Detect which cell encompasses the target text, then output its [x, y] center coordinate. 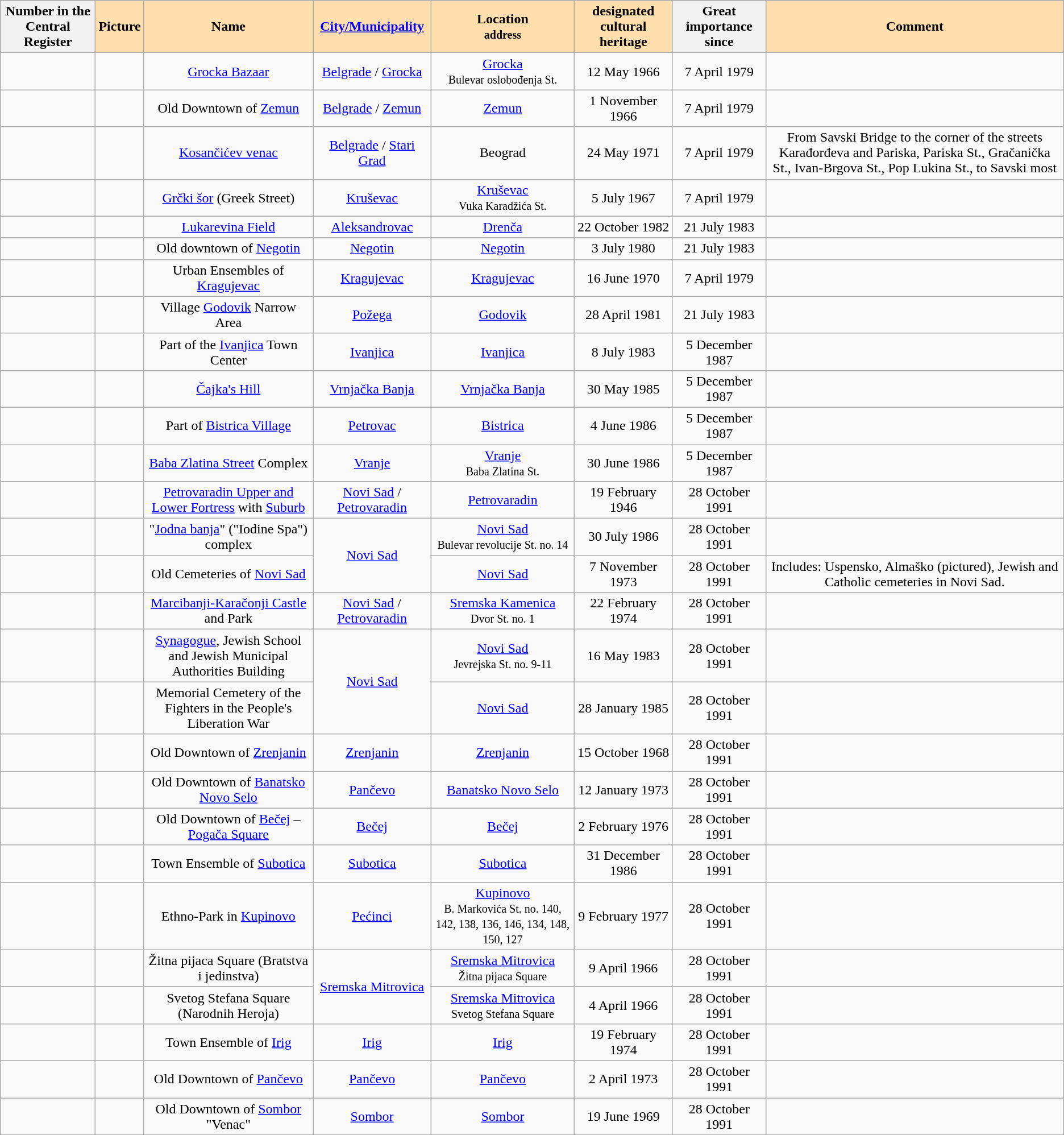
Includes: Uspensko, Almaško (pictured), Jewish and Catholic cemeteries in Novi Sad. [915, 574]
Petrovaradin [503, 500]
Baba Zlatina Street Complex [228, 463]
22 October 1982 [623, 227]
2 April 1973 [623, 1079]
Kosančićev venac [228, 153]
Great importance since [719, 27]
7 November 1973 [623, 574]
24 May 1971 [623, 153]
Petrovac [372, 425]
Old Downtown of Sombor "Venac" [228, 1116]
28 January 1985 [623, 708]
1 November 1966 [623, 108]
Bistrica [503, 425]
designated cultural heritage [623, 27]
Kruševac [372, 198]
Locationaddress [503, 27]
Memorial Cemetery of the Fighters in the People's Liberation War [228, 708]
Village Godovik Narrow Area [228, 315]
28 April 1981 [623, 315]
Zemun [503, 108]
9 April 1966 [623, 968]
16 May 1983 [623, 656]
3 July 1980 [623, 248]
Number in the Central Register [48, 27]
Urban Ensembles of Kragujevac [228, 277]
Čajka's Hill [228, 389]
Žitna pijaca Square (Bratstva i jedinstva) [228, 968]
9 February 1977 [623, 916]
Sremska MitrovicaSvetog Stefana Square [503, 1005]
Old Downtown of Pančevo [228, 1079]
Synagogue, Jewish School and Jewish Municipal Authorities Building [228, 656]
Beograd [503, 153]
30 June 1986 [623, 463]
Grocka Bazaar [228, 72]
VranjeBaba Zlatina St. [503, 463]
Belgrade / Grocka [372, 72]
Part of Bistrica Village [228, 425]
5 July 1967 [623, 198]
4 June 1986 [623, 425]
Old Downtown of Zemun [228, 108]
15 October 1968 [623, 753]
Aleksandrovac [372, 227]
Ethno-Park in Kupinovo [228, 916]
GrockaBulevar oslobođenja St. [503, 72]
2 February 1976 [623, 827]
From Savski Bridge to the corner of the streets Karađorđeva and Pariska, Pariska St., Gračanička St., Ivan-Brgova St., Pop Lukina St., to Savski most [915, 153]
22 February 1974 [623, 611]
KruševacVuka Karadžića St. [503, 198]
KupinovoB. Markovića St. no. 140, 142, 138, 136, 146, 134, 148, 150, 127 [503, 916]
19 February 1974 [623, 1042]
Godovik [503, 315]
Petrovaradin Upper and Lower Fortress with Suburb [228, 500]
Town Ensemble of Subotica [228, 863]
Town Ensemble of Irig [228, 1042]
Marcibanji-Karačonji Castle and Park [228, 611]
Sremska MitrovicaŽitna pijaca Square [503, 968]
Banatsko Novo Selo [503, 789]
30 July 1986 [623, 537]
Sremska KamenicaDvor St. no. 1 [503, 611]
12 January 1973 [623, 789]
Old Cemeteries of Novi Sad [228, 574]
19 February 1946 [623, 500]
Drenča [503, 227]
Lukarevina Field [228, 227]
Novi SadJevrejska St. no. 9-11 [503, 656]
City/Municipality [372, 27]
Svetog Stefana Square (Narodnih Heroja) [228, 1005]
16 June 1970 [623, 277]
Pećinci [372, 916]
Belgrade / Stari Grad [372, 153]
Picture [119, 27]
Požega [372, 315]
12 May 1966 [623, 72]
Comment [915, 27]
Novi SadBulevar revolucije St. no. 14 [503, 537]
8 July 1983 [623, 351]
30 May 1985 [623, 389]
31 December 1986 [623, 863]
Belgrade / Zemun [372, 108]
Old downtown of Negotin [228, 248]
Part of the Ivanjica Town Center [228, 351]
"Jodna banja" ("Iodine Spa") complex [228, 537]
Name [228, 27]
19 June 1969 [623, 1116]
Old Downtown of Banatsko Novo Selo [228, 789]
Old Downtown of Bečej – Pogača Square [228, 827]
Sremska Mitrovica [372, 987]
Grčki šor (Greek Street) [228, 198]
Old Downtown of Zrenjanin [228, 753]
4 April 1966 [623, 1005]
Vranje [372, 463]
